Provide the [X, Y] coordinate of the cell's center where the given text is located.  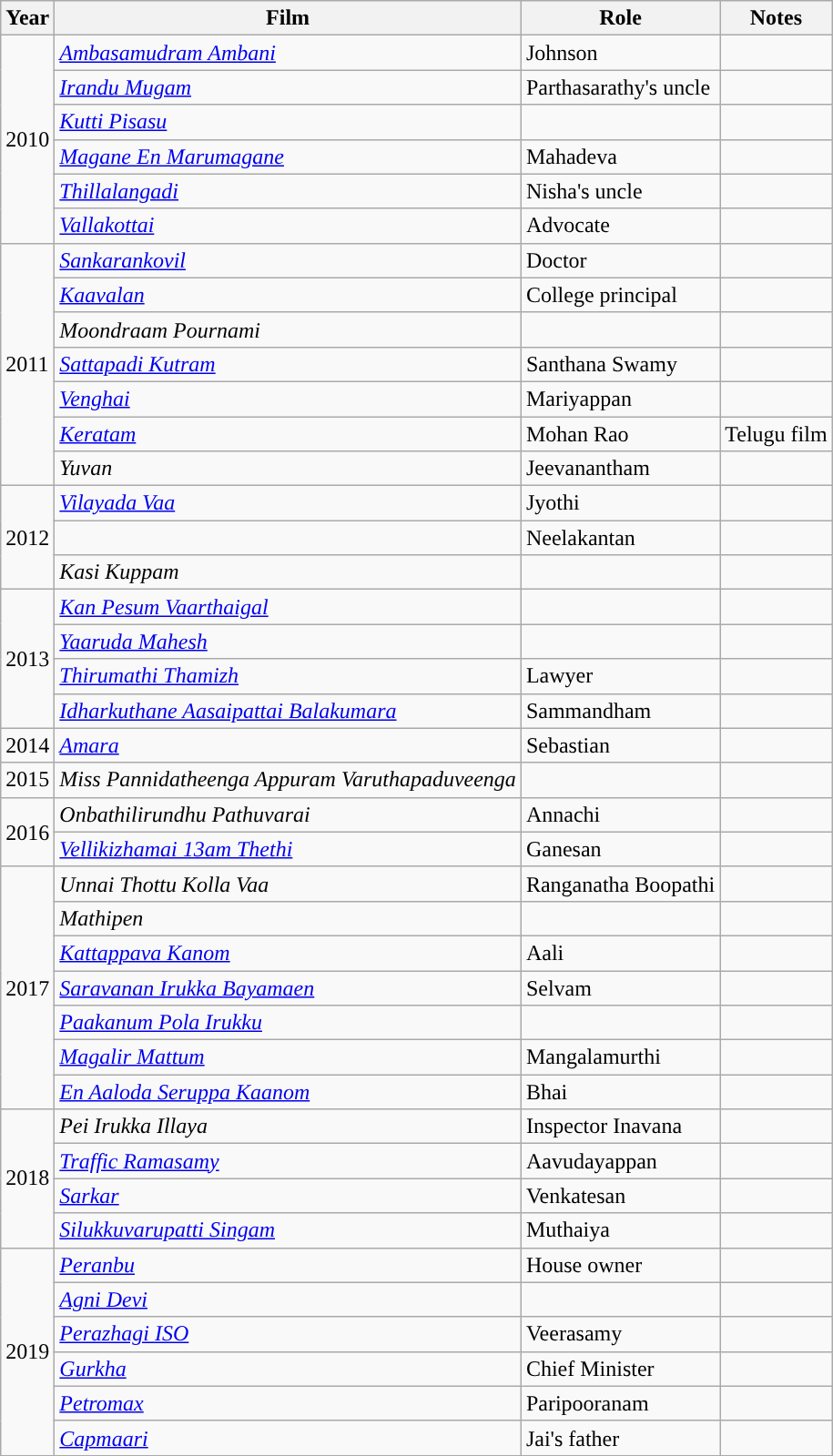
Year [27, 18]
Venkatesan [620, 1196]
Johnson [620, 53]
Muthaiya [620, 1230]
Venghai [288, 399]
Sarkar [288, 1196]
Mahadeva [620, 157]
Film [288, 18]
2012 [27, 538]
Inspector Inavana [620, 1127]
Mathipen [288, 918]
Yuvan [288, 469]
Keratam [288, 434]
Agni Devi [288, 1299]
2018 [27, 1178]
Perazhagi ISO [288, 1334]
Aali [620, 953]
Advocate [620, 226]
Kan Pesum Vaarthaigal [288, 607]
Kaavalan [288, 295]
Petromax [288, 1403]
Telugu film [776, 434]
Jai's father [620, 1438]
2019 [27, 1351]
Yaaruda Mahesh [288, 642]
Thirumathi Thamizh [288, 676]
Vellikizhamai 13am Thethi [288, 849]
Mariyappan [620, 399]
Saravanan Irukka Bayamaen [288, 987]
College principal [620, 295]
Sankarankovil [288, 260]
Chief Minister [620, 1369]
Annachi [620, 814]
2011 [27, 364]
2013 [27, 659]
Idharkuthane Aasaipattai Balakumara [288, 711]
Jyothi [620, 503]
Vilayada Vaa [288, 503]
Magalir Mattum [288, 1057]
2016 [27, 832]
Mangalamurthi [620, 1057]
Ranganatha Boopathi [620, 884]
Amara [288, 745]
Ambasamudram Ambani [288, 53]
Parthasarathy's uncle [620, 87]
2015 [27, 780]
Veerasamy [620, 1334]
Capmaari [288, 1438]
Traffic Ramasamy [288, 1161]
2014 [27, 745]
Sattapadi Kutram [288, 364]
Paripooranam [620, 1403]
Aavudayappan [620, 1161]
House owner [620, 1265]
Magane En Marumagane [288, 157]
Pei Irukka Illaya [288, 1127]
Sebastian [620, 745]
Silukkuvarupatti Singam [288, 1230]
Lawyer [620, 676]
Thillalangadi [288, 191]
Miss Pannidatheenga Appuram Varuthapaduveenga [288, 780]
Vallakottai [288, 226]
Paakanum Pola Irukku [288, 1023]
Unnai Thottu Kolla Vaa [288, 884]
Sammandham [620, 711]
Bhai [620, 1092]
Ganesan [620, 849]
Santhana Swamy [620, 364]
Nisha's uncle [620, 191]
Mohan Rao [620, 434]
Doctor [620, 260]
2017 [27, 987]
Selvam [620, 987]
Gurkha [288, 1369]
En Aaloda Seruppa Kaanom [288, 1092]
Kasi Kuppam [288, 572]
Onbathilirundhu Pathuvarai [288, 814]
Peranbu [288, 1265]
Kattappava Kanom [288, 953]
Jeevanantham [620, 469]
Neelakantan [620, 538]
Moondraam Pournami [288, 329]
Notes [776, 18]
2010 [27, 139]
Role [620, 18]
Irandu Mugam [288, 87]
Kutti Pisasu [288, 122]
